Provide the [X, Y] coordinate of the cell's center where the given text is located.  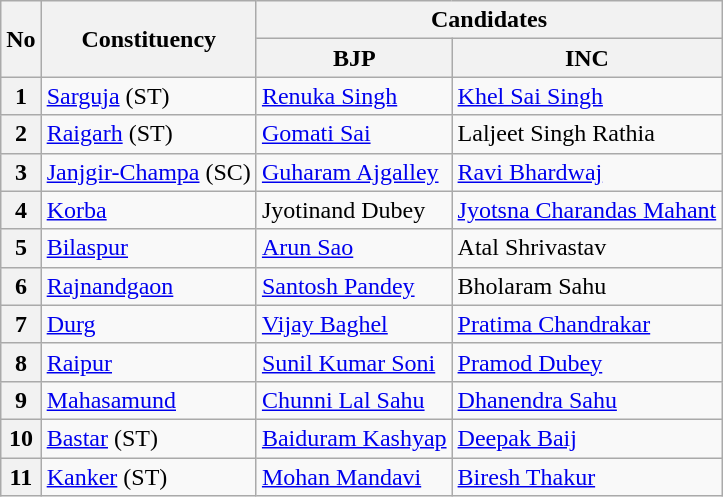
INC [587, 58]
Guharam Ajgalley [354, 172]
Pratima Chandrakar [587, 324]
Atal Shrivastav [587, 248]
Khel Sai Singh [587, 96]
4 [21, 210]
Korba [148, 210]
Rajnandgaon [148, 286]
6 [21, 286]
Janjgir-Champa (SC) [148, 172]
Candidates [488, 20]
Sarguja (ST) [148, 96]
Mohan Mandavi [354, 477]
Biresh Thakur [587, 477]
Raigarh (ST) [148, 134]
Chunni Lal Sahu [354, 400]
Ravi Bhardwaj [587, 172]
Bilaspur [148, 248]
2 [21, 134]
10 [21, 438]
Deepak Baij [587, 438]
11 [21, 477]
Baiduram Kashyap [354, 438]
Dhanendra Sahu [587, 400]
Kanker (ST) [148, 477]
Constituency [148, 39]
Bastar (ST) [148, 438]
No [21, 39]
Santosh Pandey [354, 286]
Renuka Singh [354, 96]
Jyotinand Dubey [354, 210]
Gomati Sai [354, 134]
9 [21, 400]
3 [21, 172]
Sunil Kumar Soni [354, 362]
Vijay Baghel [354, 324]
Arun Sao [354, 248]
5 [21, 248]
Pramod Dubey [587, 362]
Raipur [148, 362]
Jyotsna Charandas Mahant [587, 210]
BJP [354, 58]
Durg [148, 324]
Mahasamund [148, 400]
Laljeet Singh Rathia [587, 134]
1 [21, 96]
8 [21, 362]
7 [21, 324]
Bholaram Sahu [587, 286]
